Provide the (X, Y) coordinate of the cell's center where the given text is located.  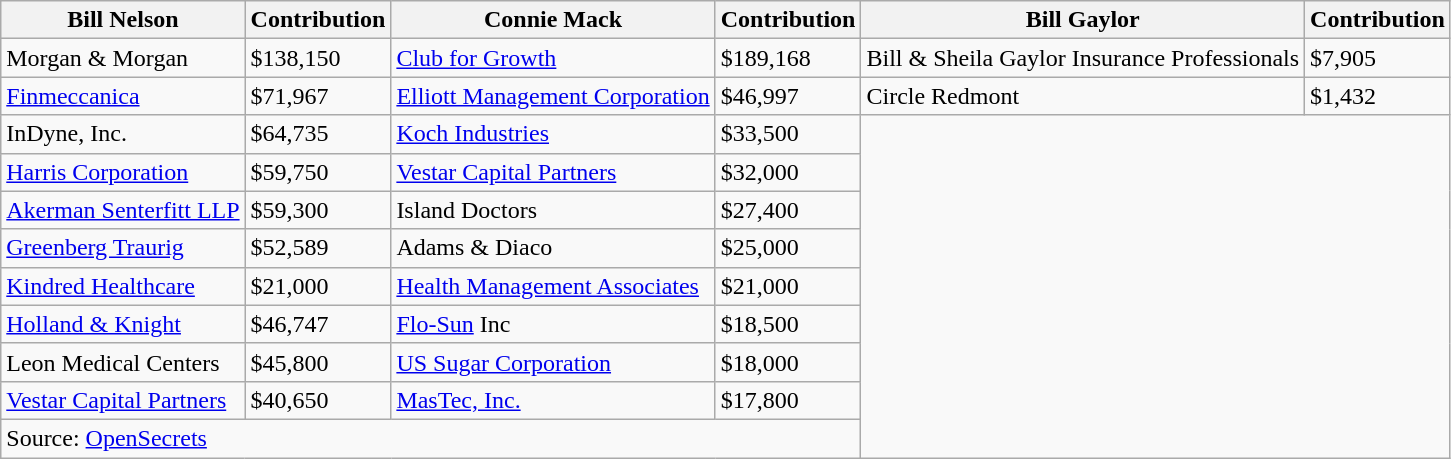
Connie Mack (553, 20)
$71,967 (318, 96)
Elliott Management Corporation (553, 96)
MasTec, Inc. (553, 400)
Kindred Healthcare (123, 286)
Bill Gaylor (1083, 20)
$59,300 (318, 210)
Leon Medical Centers (123, 362)
Finmeccanica (123, 96)
Harris Corporation (123, 172)
$33,500 (788, 134)
$64,735 (318, 134)
Source: OpenSecrets (431, 438)
Club for Growth (553, 58)
Flo-Sun Inc (553, 324)
InDyne, Inc. (123, 134)
Koch Industries (553, 134)
Greenberg Traurig (123, 248)
$7,905 (1378, 58)
Island Doctors (553, 210)
US Sugar Corporation (553, 362)
Akerman Senterfitt LLP (123, 210)
Circle Redmont (1083, 96)
$25,000 (788, 248)
$18,500 (788, 324)
$17,800 (788, 400)
$18,000 (788, 362)
Health Management Associates (553, 286)
$40,650 (318, 400)
$189,168 (788, 58)
Morgan & Morgan (123, 58)
Bill Nelson (123, 20)
$27,400 (788, 210)
$46,747 (318, 324)
$1,432 (1378, 96)
Adams & Diaco (553, 248)
$52,589 (318, 248)
Holland & Knight (123, 324)
$45,800 (318, 362)
$46,997 (788, 96)
$59,750 (318, 172)
Bill & Sheila Gaylor Insurance Professionals (1083, 58)
$138,150 (318, 58)
$32,000 (788, 172)
